Identify which cell holds the provided text, then report its (x, y) central coordinate. 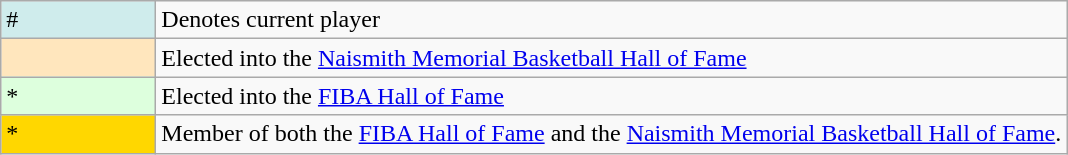
Member of both the FIBA Hall of Fame and the Naismith Memorial Basketball Hall of Fame. (612, 134)
# (78, 20)
Elected into the Naismith Memorial Basketball Hall of Fame (612, 58)
Denotes current player (612, 20)
Elected into the FIBA Hall of Fame (612, 96)
